Output the (X, Y) coordinate of the center of the cell containing the given text.  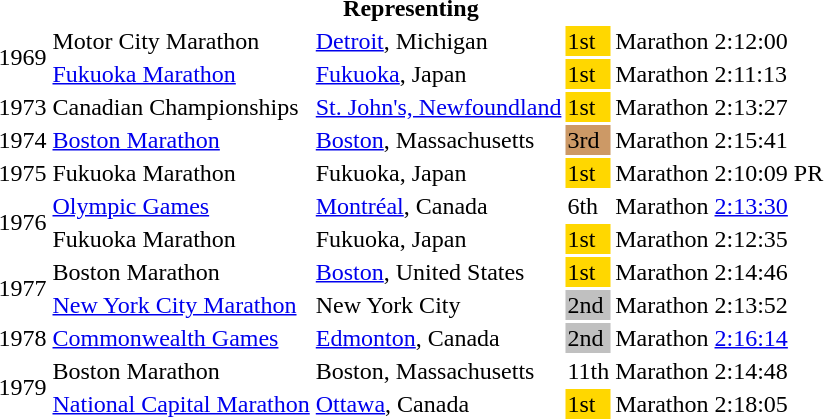
New York City (438, 305)
St. John's, Newfoundland (438, 107)
Canadian Championships (181, 107)
11th (588, 371)
Olympic Games (181, 206)
6th (588, 206)
Ottawa, Canada (438, 404)
3rd (588, 140)
Motor City Marathon (181, 41)
Commonwealth Games (181, 338)
National Capital Marathon (181, 404)
Detroit, Michigan (438, 41)
Boston, United States (438, 272)
Edmonton, Canada (438, 338)
New York City Marathon (181, 305)
Montréal, Canada (438, 206)
